For the text-containing cell, return its midpoint in [X, Y] coordinate format. 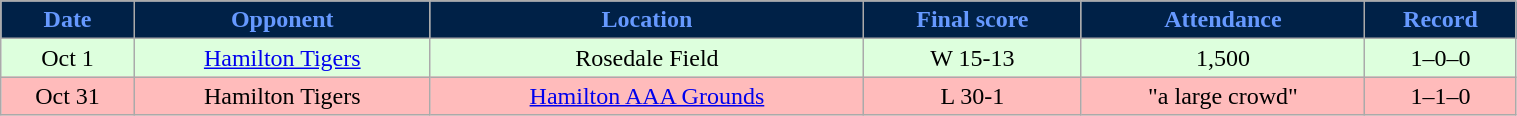
Date [68, 20]
Final score [972, 20]
1–1–0 [1440, 96]
1,500 [1223, 58]
Record [1440, 20]
1–0–0 [1440, 58]
L 30-1 [972, 96]
W 15-13 [972, 58]
Rosedale Field [646, 58]
Oct 31 [68, 96]
Opponent [282, 20]
Hamilton AAA Grounds [646, 96]
Oct 1 [68, 58]
Location [646, 20]
Attendance [1223, 20]
"a large crowd" [1223, 96]
